Locate the cell with the specified text and output its (X, Y) center coordinate. 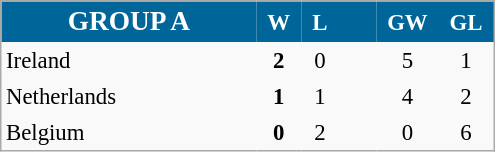
L (320, 22)
GROUP A (129, 22)
GL (467, 22)
Netherlands (129, 96)
Ireland (129, 60)
Belgium (129, 132)
GW (407, 22)
4 (407, 96)
W (278, 22)
6 (467, 132)
5 (407, 60)
